For the text-containing cell, return its midpoint in [x, y] coordinate format. 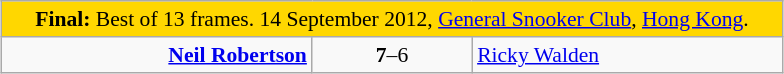
7–6 [392, 55]
Final: Best of 13 frames. 14 September 2012, General Snooker Club, Hong Kong. [392, 19]
Ricky Walden [627, 55]
Neil Robertson [157, 55]
